For the text-containing cell, return its midpoint in [x, y] coordinate format. 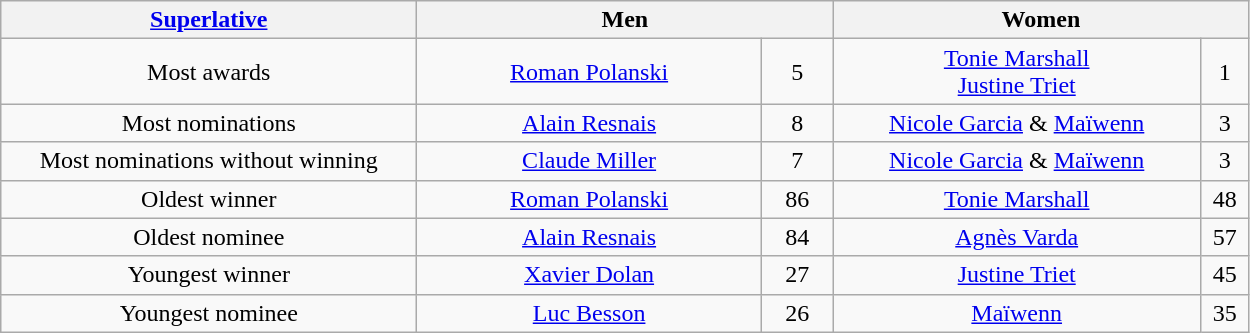
35 [1225, 313]
Women [1041, 20]
48 [1225, 199]
Agnès Varda [1017, 237]
26 [796, 313]
Justine Triet [1017, 275]
Luc Besson [590, 313]
Youngest nominee [209, 313]
5 [796, 72]
Tonie Marshall Justine Triet [1017, 72]
Tonie Marshall [1017, 199]
8 [796, 123]
Men [625, 20]
Oldest nominee [209, 237]
Most nominations without winning [209, 161]
Xavier Dolan [590, 275]
Most awards [209, 72]
84 [796, 237]
Maïwenn [1017, 313]
7 [796, 161]
45 [1225, 275]
86 [796, 199]
Youngest winner [209, 275]
57 [1225, 237]
Most nominations [209, 123]
27 [796, 275]
Oldest winner [209, 199]
Claude Miller [590, 161]
1 [1225, 72]
Superlative [209, 20]
